Capture the cell that displays the provided text and extract its [x, y] central coordinate. 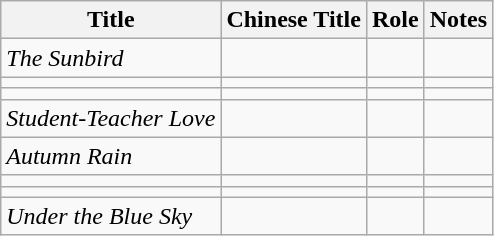
Autumn Rain [111, 156]
Role [395, 20]
Notes [458, 20]
The Sunbird [111, 58]
Chinese Title [294, 20]
Student-Teacher Love [111, 118]
Title [111, 20]
Under the Blue Sky [111, 216]
